Locate the cell with the specified text and output its [x, y] center coordinate. 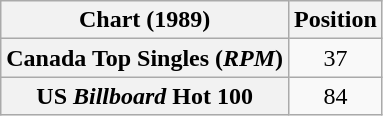
Position [336, 20]
US Billboard Hot 100 [145, 96]
Chart (1989) [145, 20]
Canada Top Singles (RPM) [145, 58]
84 [336, 96]
37 [336, 58]
